Capture the cell that displays the provided text and extract its (x, y) central coordinate. 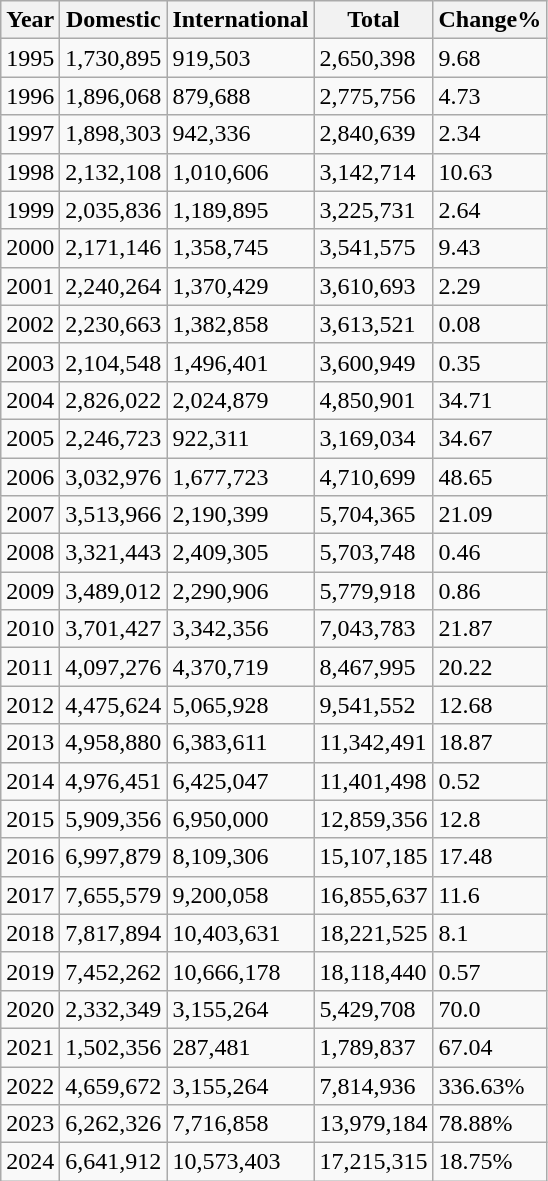
4,097,276 (114, 667)
10,573,403 (240, 1162)
4,370,719 (240, 667)
2009 (30, 591)
1997 (30, 134)
3,142,714 (374, 172)
70.0 (490, 1009)
5,909,356 (114, 819)
2015 (30, 819)
1,677,723 (240, 477)
2011 (30, 667)
6,641,912 (114, 1162)
2018 (30, 933)
11.6 (490, 895)
287,481 (240, 1047)
2003 (30, 362)
12.68 (490, 705)
2004 (30, 400)
2,230,663 (114, 324)
15,107,185 (374, 857)
1996 (30, 96)
7,817,894 (114, 933)
3,600,949 (374, 362)
1998 (30, 172)
67.04 (490, 1047)
8,467,995 (374, 667)
0.08 (490, 324)
3,610,693 (374, 286)
3,169,034 (374, 438)
16,855,637 (374, 895)
6,950,000 (240, 819)
1,010,606 (240, 172)
9,200,058 (240, 895)
2,240,264 (114, 286)
2010 (30, 629)
1,898,303 (114, 134)
1999 (30, 210)
34.67 (490, 438)
17,215,315 (374, 1162)
942,336 (240, 134)
18.75% (490, 1162)
2,840,639 (374, 134)
34.71 (490, 400)
2.34 (490, 134)
1,370,429 (240, 286)
3,489,012 (114, 591)
2008 (30, 553)
0.86 (490, 591)
7,716,858 (240, 1124)
2,104,548 (114, 362)
2002 (30, 324)
2005 (30, 438)
1,496,401 (240, 362)
17.48 (490, 857)
9.68 (490, 58)
2,190,399 (240, 515)
7,452,262 (114, 971)
3,321,443 (114, 553)
Year (30, 20)
7,043,783 (374, 629)
2021 (30, 1047)
5,429,708 (374, 1009)
1995 (30, 58)
1,382,858 (240, 324)
10,403,631 (240, 933)
2,775,756 (374, 96)
3,513,966 (114, 515)
2,035,836 (114, 210)
4,958,880 (114, 743)
3,342,356 (240, 629)
2013 (30, 743)
4.73 (490, 96)
10.63 (490, 172)
2014 (30, 781)
1,896,068 (114, 96)
9.43 (490, 248)
1,730,895 (114, 58)
12,859,356 (374, 819)
0.52 (490, 781)
21.87 (490, 629)
8.1 (490, 933)
Total (374, 20)
0.46 (490, 553)
3,613,521 (374, 324)
18,221,525 (374, 933)
2019 (30, 971)
1,358,745 (240, 248)
10,666,178 (240, 971)
2,409,305 (240, 553)
2024 (30, 1162)
7,814,936 (374, 1085)
5,704,365 (374, 515)
20.22 (490, 667)
1,502,356 (114, 1047)
5,779,918 (374, 591)
2017 (30, 895)
11,342,491 (374, 743)
2,290,906 (240, 591)
4,850,901 (374, 400)
18.87 (490, 743)
11,401,498 (374, 781)
Domestic (114, 20)
9,541,552 (374, 705)
48.65 (490, 477)
4,976,451 (114, 781)
2022 (30, 1085)
2,246,723 (114, 438)
2.64 (490, 210)
2020 (30, 1009)
3,701,427 (114, 629)
0.57 (490, 971)
18,118,440 (374, 971)
3,032,976 (114, 477)
2006 (30, 477)
2,024,879 (240, 400)
2.29 (490, 286)
336.63% (490, 1085)
International (240, 20)
21.09 (490, 515)
0.35 (490, 362)
7,655,579 (114, 895)
6,997,879 (114, 857)
13,979,184 (374, 1124)
4,475,624 (114, 705)
2007 (30, 515)
922,311 (240, 438)
5,065,928 (240, 705)
4,659,672 (114, 1085)
78.88% (490, 1124)
3,225,731 (374, 210)
12.8 (490, 819)
2,171,146 (114, 248)
2000 (30, 248)
2012 (30, 705)
1,789,837 (374, 1047)
2016 (30, 857)
2001 (30, 286)
2,650,398 (374, 58)
4,710,699 (374, 477)
5,703,748 (374, 553)
2,826,022 (114, 400)
879,688 (240, 96)
8,109,306 (240, 857)
2023 (30, 1124)
2,332,349 (114, 1009)
Change% (490, 20)
3,541,575 (374, 248)
6,383,611 (240, 743)
1,189,895 (240, 210)
6,425,047 (240, 781)
2,132,108 (114, 172)
6,262,326 (114, 1124)
919,503 (240, 58)
